Determine the (X, Y) coordinate at the center of the cell enclosing the given text.  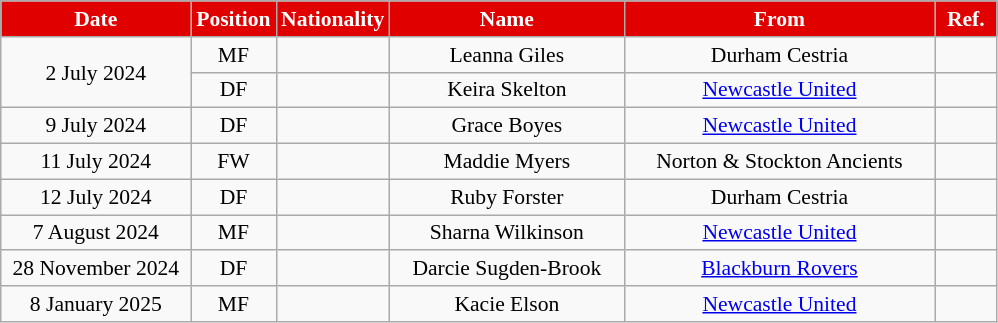
Leanna Giles (506, 55)
8 January 2025 (96, 304)
Name (506, 19)
Norton & Stockton Ancients (779, 162)
Grace Boyes (506, 126)
7 August 2024 (96, 233)
Kacie Elson (506, 304)
From (779, 19)
Date (96, 19)
Darcie Sugden-Brook (506, 269)
9 July 2024 (96, 126)
11 July 2024 (96, 162)
2 July 2024 (96, 72)
Blackburn Rovers (779, 269)
Ref. (966, 19)
Sharna Wilkinson (506, 233)
FW (234, 162)
Position (234, 19)
Keira Skelton (506, 90)
28 November 2024 (96, 269)
12 July 2024 (96, 197)
Maddie Myers (506, 162)
Nationality (332, 19)
Ruby Forster (506, 197)
